Pinpoint the cell where the given text exists, returning its [X, Y] midpoint coordinate. 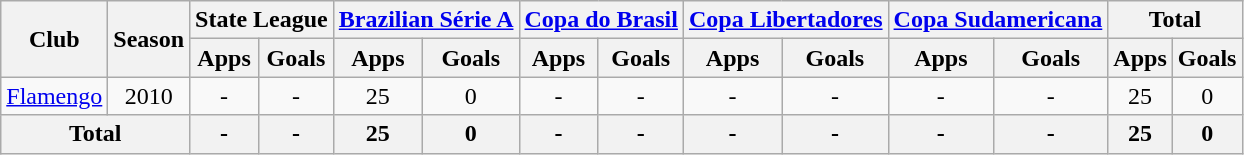
Club [54, 39]
Season [149, 39]
State League [262, 20]
2010 [149, 96]
Copa do Brasil [601, 20]
Copa Libertadores [786, 20]
Copa Sudamericana [998, 20]
Brazilian Série A [426, 20]
Flamengo [54, 96]
